Capture the cell that displays the provided text and extract its [x, y] central coordinate. 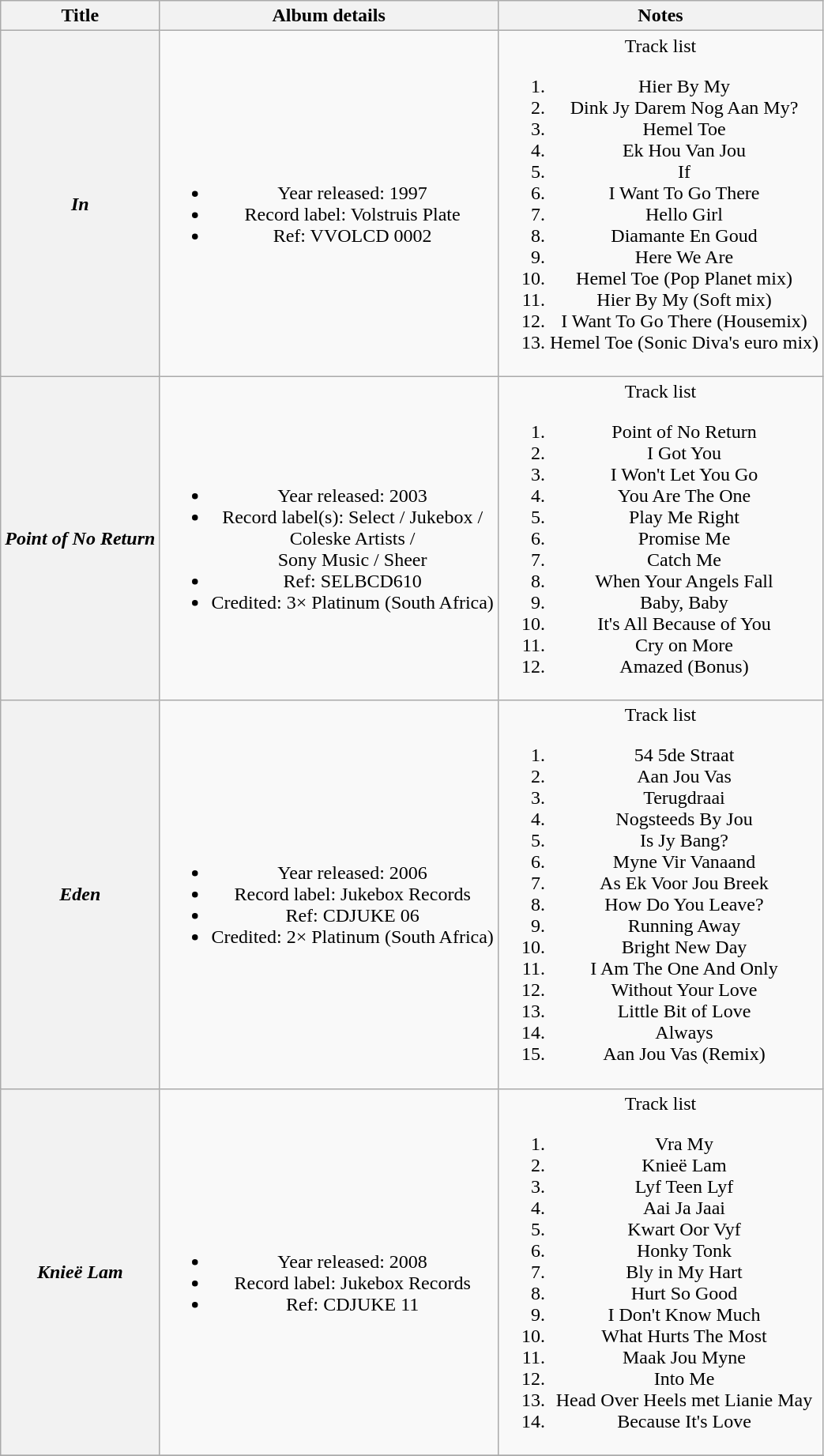
Year released: 2003Record label(s): Select / Jukebox / Coleske Artists / Sony Music / SheerRef: SELBCD610Credited: 3× Platinum (South Africa) [329, 538]
Title [81, 16]
Notes [660, 16]
Knieë Lam [81, 1272]
Year released: 2008Record label: Jukebox RecordsRef: CDJUKE 11 [329, 1272]
Year released: 1997Record label: Volstruis PlateRef: VVOLCD 0002 [329, 204]
In [81, 204]
Year released: 2006Record label: Jukebox RecordsRef: CDJUKE 06Credited: 2× Platinum (South Africa) [329, 895]
Album details [329, 16]
Point of No Return [81, 538]
Eden [81, 895]
